Locate the cell with the specified text and output its [X, Y] center coordinate. 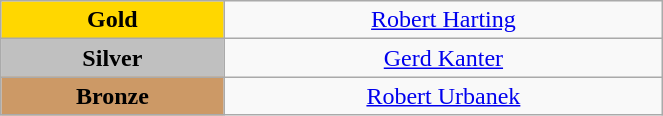
Robert Harting [444, 20]
Gold [112, 20]
Bronze [112, 96]
Robert Urbanek [444, 96]
Silver [112, 58]
Gerd Kanter [444, 58]
